Capture the cell that displays the provided text and extract its (X, Y) central coordinate. 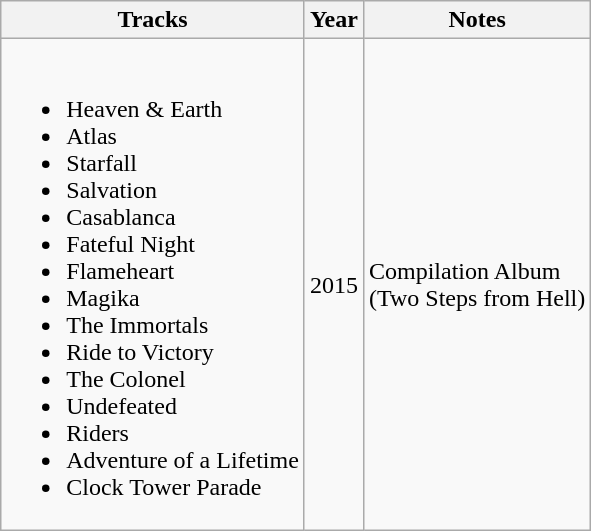
Year (334, 20)
Compilation Album(Two Steps from Hell) (476, 284)
Tracks (153, 20)
Notes (476, 20)
2015 (334, 284)
